Pinpoint the cell where the given text exists, returning its (X, Y) midpoint coordinate. 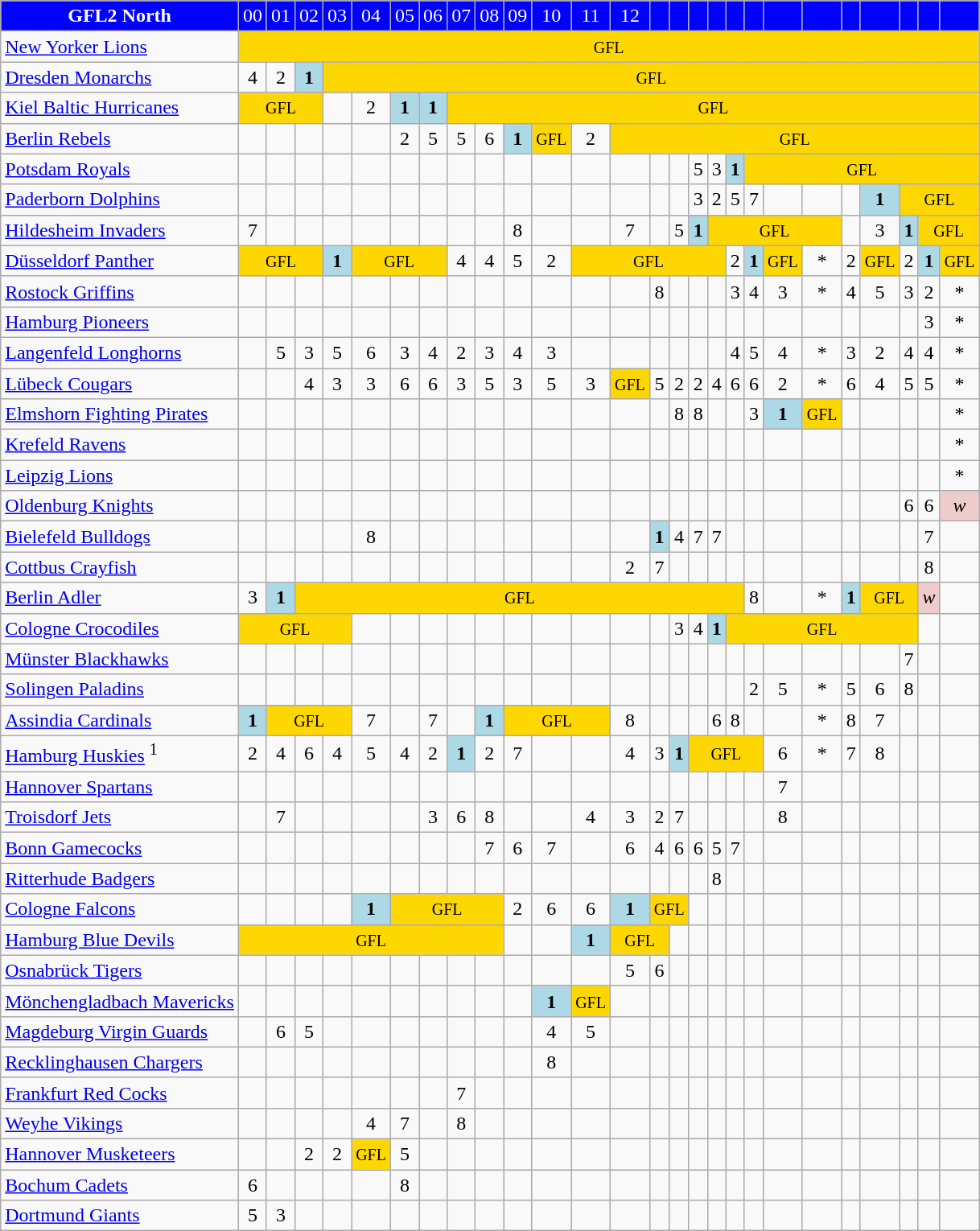
Hamburg Huskies 1 (120, 753)
New Yorker Lions (120, 47)
Dresden Monarchs (120, 77)
05 (404, 16)
Cologne Falcons (120, 909)
01 (280, 16)
Hamburg Blue Devils (120, 940)
Rostock Griffins (120, 291)
Mönchengladbach Mavericks (120, 1001)
Hildesheim Invaders (120, 230)
Potsdam Royals (120, 169)
02 (309, 16)
00 (253, 16)
Dortmund Giants (120, 1216)
Weyhe Vikings (120, 1123)
Lübeck Cougars (120, 384)
04 (372, 16)
Troisdorf Jets (120, 817)
Magdeburg Virgin Guards (120, 1031)
Bochum Cadets (120, 1185)
Oldenburg Knights (120, 506)
Elmshorn Fighting Pirates (120, 414)
GFL2 North (120, 16)
Hannover Musketeers (120, 1155)
Assindia Cardinals (120, 720)
Recklinghausen Chargers (120, 1062)
Bonn Gamecocks (120, 848)
Hamburg Pioneers (120, 322)
11 (591, 16)
03 (338, 16)
Frankfurt Red Cocks (120, 1093)
Münster Blackhawks (120, 659)
Leipzig Lions (120, 476)
Kiel Baltic Hurricanes (120, 108)
07 (462, 16)
Paderborn Dolphins (120, 200)
Hannover Spartans (120, 787)
Solingen Paladins (120, 690)
Cottbus Crayfish (120, 567)
Düsseldorf Panther (120, 261)
08 (489, 16)
Bielefeld Bulldogs (120, 537)
Berlin Adler (120, 598)
Berlin Rebels (120, 138)
06 (433, 16)
Cologne Crocodiles (120, 628)
Ritterhude Badgers (120, 879)
10 (552, 16)
12 (629, 16)
09 (518, 16)
Langenfeld Longhorns (120, 352)
Krefeld Ravens (120, 445)
Osnabrück Tigers (120, 970)
